Extract the (x, y) coordinate from the center of the cell holding the provided text.  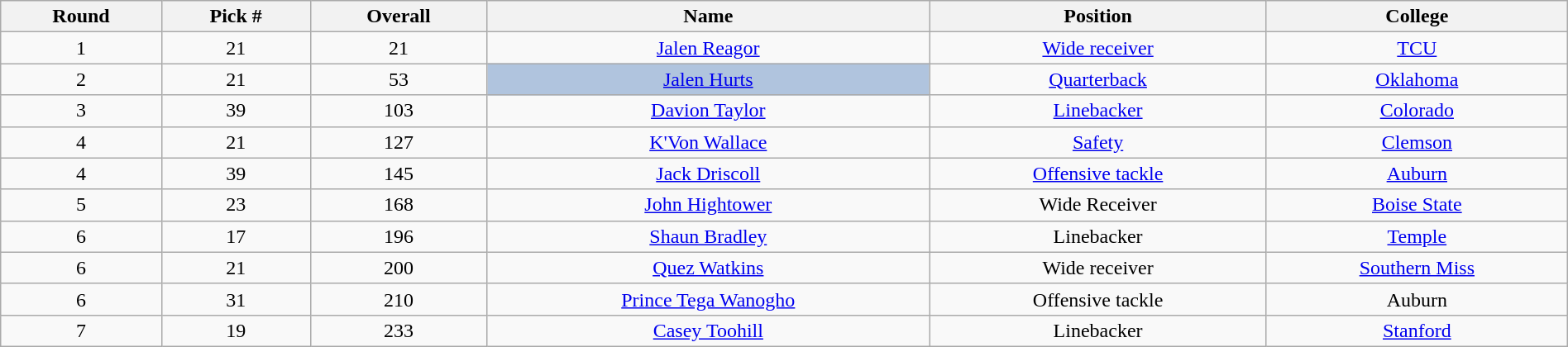
5 (81, 205)
Round (81, 17)
K'Von Wallace (708, 142)
Temple (1417, 236)
Jack Driscoll (708, 173)
Shaun Bradley (708, 236)
Position (1098, 17)
103 (399, 111)
Quarterback (1098, 79)
Casey Toohill (708, 330)
127 (399, 142)
Davion Taylor (708, 111)
17 (236, 236)
145 (399, 173)
Overall (399, 17)
3 (81, 111)
Pick # (236, 17)
168 (399, 205)
23 (236, 205)
Colorado (1417, 111)
210 (399, 299)
Jalen Reagor (708, 48)
196 (399, 236)
2 (81, 79)
19 (236, 330)
Wide Receiver (1098, 205)
Oklahoma (1417, 79)
TCU (1417, 48)
Safety (1098, 142)
233 (399, 330)
College (1417, 17)
Jalen Hurts (708, 79)
53 (399, 79)
200 (399, 268)
Boise State (1417, 205)
Clemson (1417, 142)
31 (236, 299)
Name (708, 17)
Stanford (1417, 330)
Prince Tega Wanogho (708, 299)
7 (81, 330)
Southern Miss (1417, 268)
1 (81, 48)
Quez Watkins (708, 268)
John Hightower (708, 205)
